Extract the (X, Y) coordinate from the center of the cell holding the provided text.  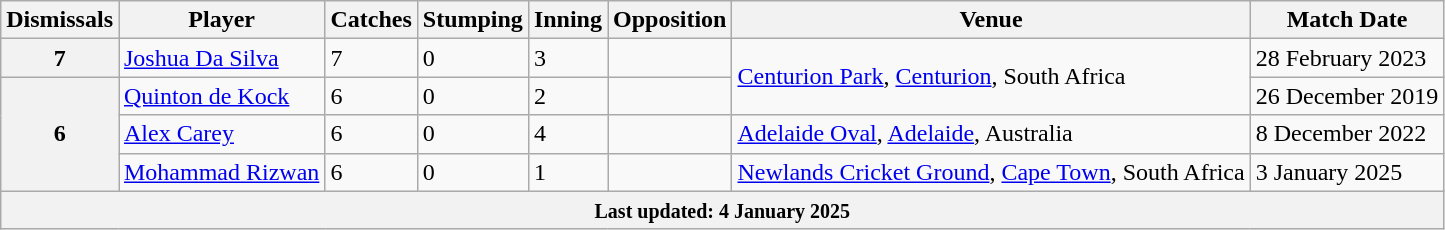
Newlands Cricket Ground, Cape Town, South Africa (991, 172)
1 (568, 172)
Quinton de Kock (221, 96)
Match Date (1347, 20)
28 February 2023 (1347, 58)
3 January 2025 (1347, 172)
3 (568, 58)
Centurion Park, Centurion, South Africa (991, 77)
Catches (371, 20)
Last updated: 4 January 2025 (722, 210)
Venue (991, 20)
Inning (568, 20)
Joshua Da Silva (221, 58)
Opposition (670, 20)
Alex Carey (221, 134)
Mohammad Rizwan (221, 172)
Dismissals (60, 20)
Stumping (472, 20)
4 (568, 134)
2 (568, 96)
Adelaide Oval, Adelaide, Australia (991, 134)
Player (221, 20)
8 December 2022 (1347, 134)
26 December 2019 (1347, 96)
